Provide the [X, Y] coordinate of the cell's center where the given text is located.  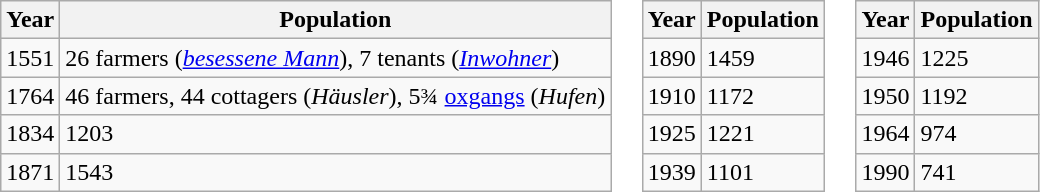
1890 [672, 58]
26 farmers (besessene Mann), 7 tenants (Inwohner) [336, 58]
1964 [886, 134]
1172 [762, 96]
1925 [672, 134]
46 farmers, 44 cottagers (Häusler), 5¾ oxgangs (Hufen) [336, 96]
1834 [30, 134]
1910 [672, 96]
1221 [762, 134]
1764 [30, 96]
741 [976, 172]
1543 [336, 172]
1871 [30, 172]
1939 [672, 172]
1950 [886, 96]
1459 [762, 58]
974 [976, 134]
1101 [762, 172]
1203 [336, 134]
1990 [886, 172]
1946 [886, 58]
1225 [976, 58]
1551 [30, 58]
1192 [976, 96]
